Extract the [X, Y] coordinate from the center of the cell holding the provided text.  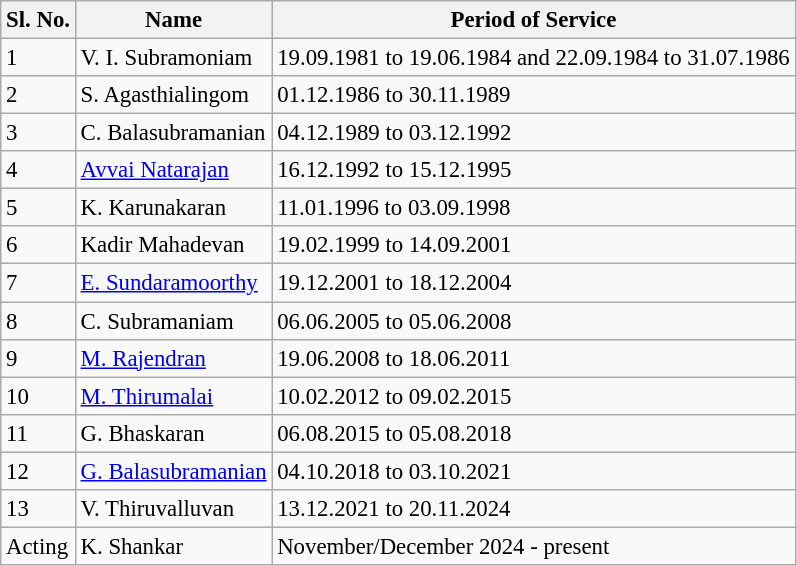
9 [38, 358]
G. Balasubramanian [174, 471]
K. Shankar [174, 546]
13 [38, 509]
19.06.2008 to 18.06.2011 [534, 358]
1 [38, 58]
11 [38, 433]
19.09.1981 to 19.06.1984 and 22.09.1984 to 31.07.1986 [534, 58]
4 [38, 170]
V. Thiruvalluvan [174, 509]
M. Rajendran [174, 358]
04.10.2018 to 03.10.2021 [534, 471]
E. Sundaramoorthy [174, 283]
13.12.2021 to 20.11.2024 [534, 509]
5 [38, 208]
2 [38, 95]
Avvai Natarajan [174, 170]
11.01.1996 to 03.09.1998 [534, 208]
06.08.2015 to 05.08.2018 [534, 433]
10 [38, 396]
10.02.2012 to 09.02.2015 [534, 396]
3 [38, 133]
Name [174, 20]
8 [38, 321]
C. Balasubramanian [174, 133]
November/December 2024 - present [534, 546]
Kadir Mahadevan [174, 245]
S. Agasthialingom [174, 95]
K. Karunakaran [174, 208]
C. Subramaniam [174, 321]
Period of Service [534, 20]
01.12.1986 to 30.11.1989 [534, 95]
04.12.1989 to 03.12.1992 [534, 133]
6 [38, 245]
G. Bhaskaran [174, 433]
M. Thirumalai [174, 396]
Sl. No. [38, 20]
Acting [38, 546]
06.06.2005 to 05.06.2008 [534, 321]
19.02.1999 to 14.09.2001 [534, 245]
19.12.2001 to 18.12.2004 [534, 283]
16.12.1992 to 15.12.1995 [534, 170]
12 [38, 471]
7 [38, 283]
V. I. Subramoniam [174, 58]
